Identify which cell holds the provided text, then report its [X, Y] central coordinate. 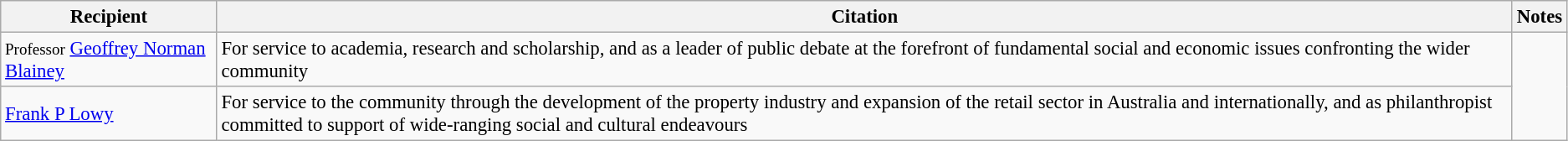
Professor Geoffrey Norman Blainey [109, 60]
Citation [864, 17]
Frank P Lowy [109, 114]
Recipient [109, 17]
Notes [1540, 17]
